Scan for the cell matching the given text and deliver its (x, y) coordinate at center. 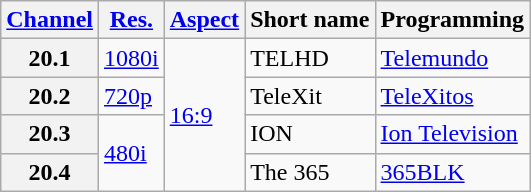
The 365 (310, 172)
720p (132, 96)
20.1 (50, 58)
20.3 (50, 134)
Res. (132, 20)
16:9 (204, 115)
Aspect (204, 20)
TeleXitos (452, 96)
365BLK (452, 172)
ION (310, 134)
Channel (50, 20)
20.2 (50, 96)
Programming (452, 20)
1080i (132, 58)
TeleXit (310, 96)
TELHD (310, 58)
Telemundo (452, 58)
480i (132, 153)
Short name (310, 20)
Ion Television (452, 134)
20.4 (50, 172)
